Identify which cell holds the provided text, then report its (x, y) central coordinate. 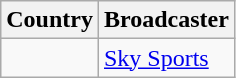
Country (50, 20)
Broadcaster (166, 20)
Sky Sports (166, 58)
